Determine the [x, y] coordinate at the center of the cell enclosing the given text.  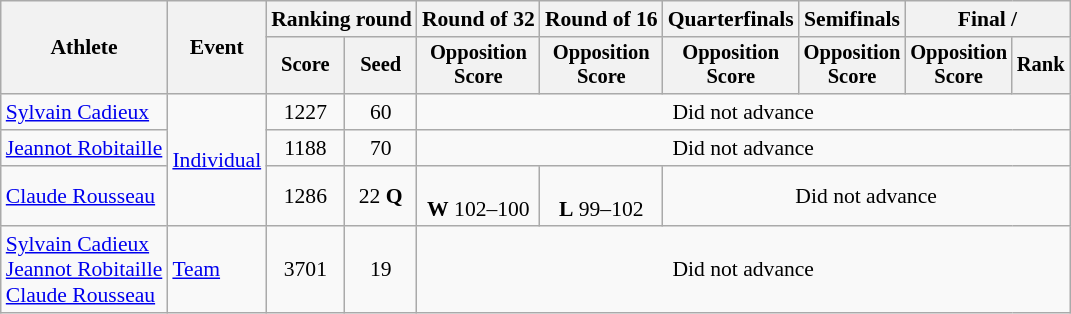
Rank [1041, 66]
Event [216, 48]
W 102–100 [478, 196]
Claude Rousseau [84, 196]
Individual [216, 160]
Sylvain CadieuxJeannot RobitailleClaude Rousseau [84, 270]
1188 [305, 148]
60 [381, 112]
Athlete [84, 48]
Score [305, 66]
Semifinals [852, 19]
Ranking round [342, 19]
1286 [305, 196]
Seed [381, 66]
Quarterfinals [731, 19]
3701 [305, 270]
19 [381, 270]
Final / [987, 19]
1227 [305, 112]
Sylvain Cadieux [84, 112]
22 Q [381, 196]
Round of 32 [478, 19]
Round of 16 [602, 19]
Jeannot Robitaille [84, 148]
70 [381, 148]
L 99–102 [602, 196]
Team [216, 270]
